Scan for the cell matching the given text and deliver its (X, Y) coordinate at center. 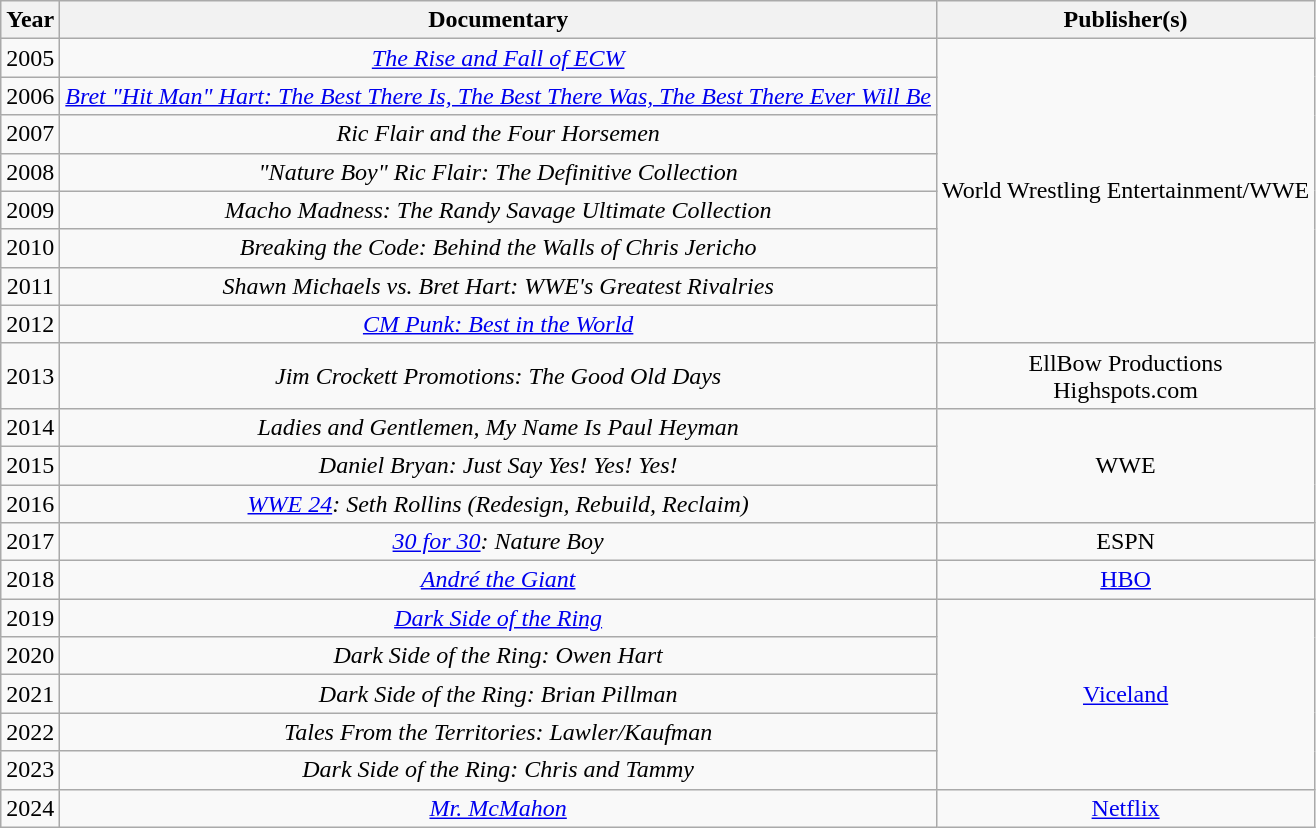
2024 (30, 808)
CM Punk: Best in the World (498, 324)
2018 (30, 580)
Shawn Michaels vs. Bret Hart: WWE's Greatest Rivalries (498, 286)
2012 (30, 324)
Bret "Hit Man" Hart: The Best There Is, The Best There Was, The Best There Ever Will Be (498, 96)
2015 (30, 465)
WWE 24: Seth Rollins (Redesign, Rebuild, Reclaim) (498, 503)
2007 (30, 134)
Dark Side of the Ring: Brian Pillman (498, 694)
2006 (30, 96)
Ladies and Gentlemen, My Name Is Paul Heyman (498, 427)
Netflix (1125, 808)
Year (30, 20)
2017 (30, 542)
Daniel Bryan: Just Say Yes! Yes! Yes! (498, 465)
2021 (30, 694)
Dark Side of the Ring: Owen Hart (498, 656)
2022 (30, 732)
2005 (30, 58)
"Nature Boy" Ric Flair: The Definitive Collection (498, 172)
2020 (30, 656)
Tales From the Territories: Lawler/Kaufman (498, 732)
Dark Side of the Ring (498, 618)
Macho Madness: The Randy Savage Ultimate Collection (498, 210)
Mr. McMahon (498, 808)
Documentary (498, 20)
2023 (30, 770)
2010 (30, 248)
World Wrestling Entertainment/WWE (1125, 191)
HBO (1125, 580)
Jim Crockett Promotions: The Good Old Days (498, 376)
Ric Flair and the Four Horsemen (498, 134)
Viceland (1125, 694)
Dark Side of the Ring: Chris and Tammy (498, 770)
2008 (30, 172)
2013 (30, 376)
André the Giant (498, 580)
Breaking the Code: Behind the Walls of Chris Jericho (498, 248)
Publisher(s) (1125, 20)
2009 (30, 210)
The Rise and Fall of ECW (498, 58)
2011 (30, 286)
2016 (30, 503)
2014 (30, 427)
2019 (30, 618)
30 for 30: Nature Boy (498, 542)
EllBow ProductionsHighspots.com (1125, 376)
ESPN (1125, 542)
WWE (1125, 465)
